For the text-containing cell, return its midpoint in (x, y) coordinate format. 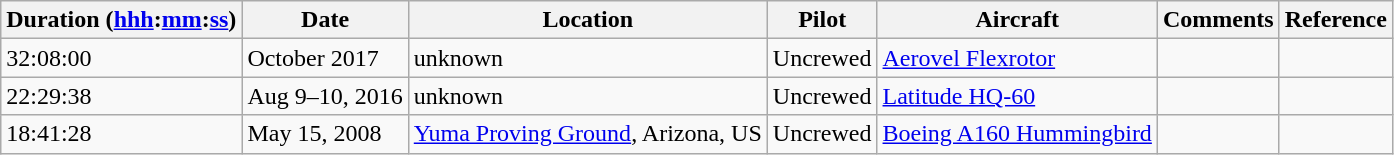
Aircraft (1017, 20)
32:08:00 (122, 58)
Duration (hhh:mm:ss) (122, 20)
Location (588, 20)
Latitude HQ-60 (1017, 96)
October 2017 (325, 58)
Yuma Proving Ground, Arizona, US (588, 134)
Comments (1218, 20)
22:29:38 (122, 96)
Reference (1336, 20)
Pilot (822, 20)
Boeing A160 Hummingbird (1017, 134)
May 15, 2008 (325, 134)
Date (325, 20)
18:41:28 (122, 134)
Aug 9–10, 2016 (325, 96)
Aerovel Flexrotor (1017, 58)
